Extract the (X, Y) coordinate from the center of the cell holding the provided text.  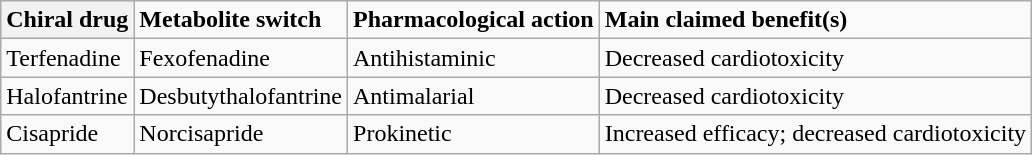
Halofantrine (68, 96)
Desbutythalofantrine (241, 96)
Metabolite switch (241, 20)
Antimalarial (474, 96)
Antihistaminic (474, 58)
Norcisapride (241, 134)
Fexofenadine (241, 58)
Terfenadine (68, 58)
Increased efficacy; decreased cardiotoxicity (815, 134)
Cisapride (68, 134)
Main claimed benefit(s) (815, 20)
Chiral drug (68, 20)
Prokinetic (474, 134)
Pharmacological action (474, 20)
